Return the [X, Y] coordinate for the center point of the cell that contains the specified text.  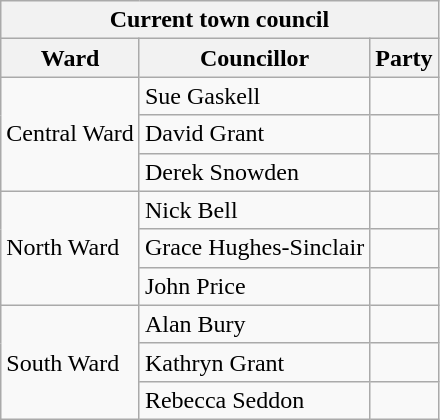
Alan Bury [254, 324]
Current town council [220, 20]
Party [404, 58]
Derek Snowden [254, 172]
Sue Gaskell [254, 96]
Ward [70, 58]
John Price [254, 286]
Rebecca Seddon [254, 400]
Councillor [254, 58]
Nick Bell [254, 210]
Central Ward [70, 134]
South Ward [70, 362]
David Grant [254, 134]
Kathryn Grant [254, 362]
North Ward [70, 248]
Grace Hughes-Sinclair [254, 248]
